Return the (X, Y) coordinate for the center point of the cell that contains the specified text.  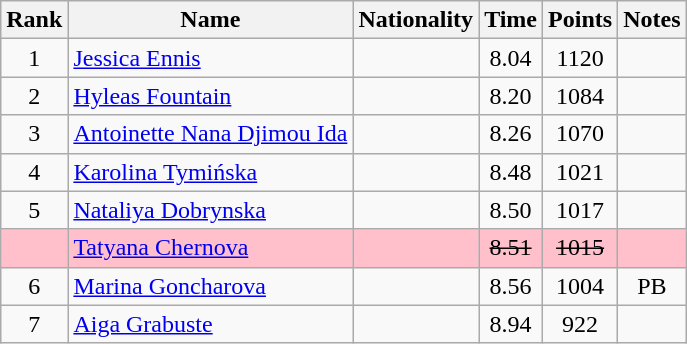
Nationality (416, 20)
3 (34, 134)
Nataliya Dobrynska (210, 210)
8.04 (511, 58)
8.48 (511, 172)
8.20 (511, 96)
Jessica Ennis (210, 58)
5 (34, 210)
1084 (580, 96)
1 (34, 58)
Time (511, 20)
Notes (652, 20)
8.26 (511, 134)
7 (34, 324)
Tatyana Chernova (210, 248)
PB (652, 286)
6 (34, 286)
2 (34, 96)
Hyleas Fountain (210, 96)
Karolina Tymińska (210, 172)
Antoinette Nana Djimou Ida (210, 134)
1004 (580, 286)
Rank (34, 20)
8.94 (511, 324)
1070 (580, 134)
1015 (580, 248)
8.50 (511, 210)
Aiga Grabuste (210, 324)
1021 (580, 172)
4 (34, 172)
Points (580, 20)
8.56 (511, 286)
1017 (580, 210)
Name (210, 20)
922 (580, 324)
1120 (580, 58)
Marina Goncharova (210, 286)
8.51 (511, 248)
